Locate the cell with the specified text and output its (X, Y) center coordinate. 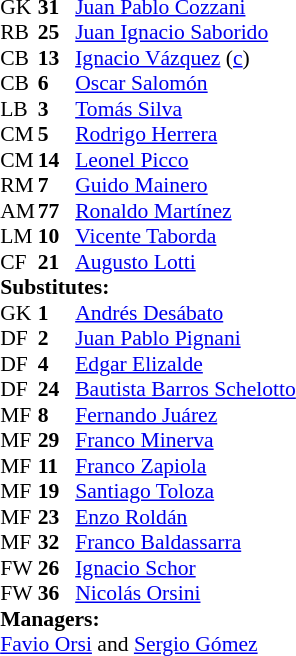
24 (57, 389)
Franco Minerva (186, 441)
Andrés Desábato (186, 313)
4 (57, 364)
LB (19, 109)
8 (57, 415)
6 (57, 83)
Ignacio Vázquez (c) (186, 58)
29 (57, 441)
Oscar Salomón (186, 83)
77 (57, 211)
7 (57, 185)
32 (57, 543)
Juan Ignacio Saborido (186, 33)
GK (19, 313)
23 (57, 517)
Leonel Picco (186, 160)
Rodrigo Herrera (186, 135)
Nicolás Orsini (186, 593)
Franco Baldassarra (186, 543)
13 (57, 58)
14 (57, 160)
19 (57, 491)
10 (57, 237)
2 (57, 339)
AM (19, 211)
26 (57, 568)
Fernando Juárez (186, 415)
Ronaldo Martínez (186, 211)
Bautista Barros Schelotto (186, 389)
RB (19, 33)
3 (57, 109)
Franco Zapiola (186, 466)
11 (57, 466)
Managers: (148, 619)
Enzo Roldán (186, 517)
Juan Pablo Pignani (186, 339)
RM (19, 185)
5 (57, 135)
Edgar Elizalde (186, 364)
Ignacio Schor (186, 568)
LM (19, 237)
Guido Mainero (186, 185)
Vicente Taborda (186, 237)
CF (19, 262)
Augusto Lotti (186, 262)
1 (57, 313)
Tomás Silva (186, 109)
Santiago Toloza (186, 491)
21 (57, 262)
36 (57, 593)
25 (57, 33)
Substitutes: (148, 287)
